From the cell containing the given text, extract its center point as [x, y] coordinate. 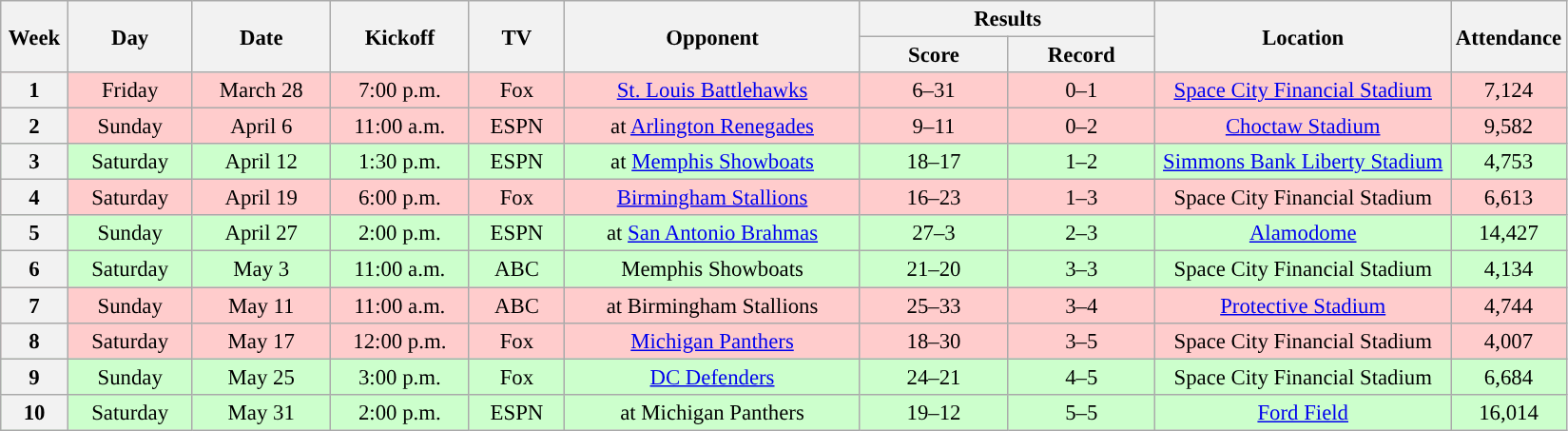
9,582 [1509, 127]
6,684 [1509, 377]
1–3 [1082, 198]
Ford Field [1303, 412]
Week [34, 36]
0–2 [1082, 127]
at Memphis Showboats [713, 162]
3 [34, 162]
St. Louis Battlehawks [713, 90]
May 3 [261, 269]
4 [34, 198]
at Michigan Panthers [713, 412]
4,744 [1509, 305]
5–5 [1082, 412]
10 [34, 412]
6:00 p.m. [400, 198]
Choctaw Stadium [1303, 127]
25–33 [934, 305]
8 [34, 341]
5 [34, 233]
Birmingham Stallions [713, 198]
2–3 [1082, 233]
4,007 [1509, 341]
3:00 p.m. [400, 377]
April 19 [261, 198]
May 11 [261, 305]
Day [129, 36]
7,124 [1509, 90]
Simmons Bank Liberty Stadium [1303, 162]
Memphis Showboats [713, 269]
3–3 [1082, 269]
Attendance [1509, 36]
4,134 [1509, 269]
9 [34, 377]
1–2 [1082, 162]
at Arlington Renegades [713, 127]
DC Defenders [713, 377]
at San Antonio Brahmas [713, 233]
0–1 [1082, 90]
Michigan Panthers [713, 341]
4–5 [1082, 377]
7:00 p.m. [400, 90]
Record [1082, 55]
TV [517, 36]
9–11 [934, 127]
6–31 [934, 90]
16–23 [934, 198]
6,613 [1509, 198]
6 [34, 269]
Location [1303, 36]
24–21 [934, 377]
May 31 [261, 412]
1:30 p.m. [400, 162]
3–5 [1082, 341]
19–12 [934, 412]
Alamodome [1303, 233]
April 6 [261, 127]
May 17 [261, 341]
18–30 [934, 341]
April 12 [261, 162]
April 27 [261, 233]
Kickoff [400, 36]
14,427 [1509, 233]
Friday [129, 90]
Protective Stadium [1303, 305]
Date [261, 36]
May 25 [261, 377]
Results [1008, 19]
7 [34, 305]
16,014 [1509, 412]
at Birmingham Stallions [713, 305]
1 [34, 90]
Opponent [713, 36]
27–3 [934, 233]
4,753 [1509, 162]
Score [934, 55]
2 [34, 127]
March 28 [261, 90]
3–4 [1082, 305]
21–20 [934, 269]
12:00 p.m. [400, 341]
18–17 [934, 162]
